Return the (x, y) coordinate for the center point of the cell that contains the specified text.  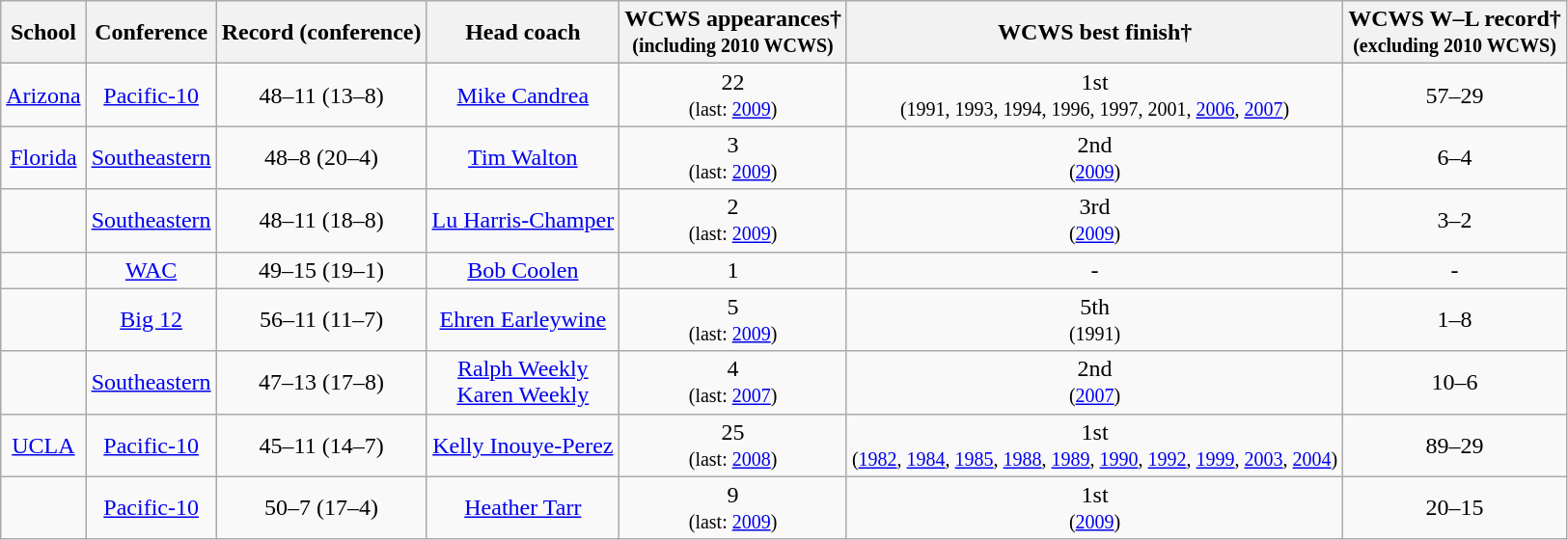
2nd (2009) (1094, 158)
9 (last: 2009) (733, 507)
Lu Harris-Champer (523, 220)
56–11 (11–7) (321, 320)
Ralph WeeklyKaren Weekly (523, 382)
48–8 (20–4) (321, 158)
1st (1982, 1984, 1985, 1988, 1989, 1990, 1992, 1999, 2003, 2004) (1094, 445)
2 (last: 2009) (733, 220)
45–11 (14–7) (321, 445)
1 (733, 270)
1–8 (1455, 320)
48–11 (18–8) (321, 220)
3rd (2009) (1094, 220)
Ehren Earleywine (523, 320)
49–15 (19–1) (321, 270)
Kelly Inouye-Perez (523, 445)
57–29 (1455, 94)
3 (last: 2009) (733, 158)
22 (last: 2009) (733, 94)
Heather Tarr (523, 507)
WAC (151, 270)
Head coach (523, 33)
Mike Candrea (523, 94)
47–13 (17–8) (321, 382)
5th (1991) (1094, 320)
School (43, 33)
4 (last: 2007) (733, 382)
Tim Walton (523, 158)
25 (last: 2008) (733, 445)
20–15 (1455, 507)
WCWS W–L record† (excluding 2010 WCWS) (1455, 33)
6–4 (1455, 158)
Record (conference) (321, 33)
Arizona (43, 94)
10–6 (1455, 382)
WCWS appearances† (including 2010 WCWS) (733, 33)
UCLA (43, 445)
1st(1991, 1993, 1994, 1996, 1997, 2001, 2006, 2007) (1094, 94)
Big 12 (151, 320)
2nd (2007) (1094, 382)
Bob Coolen (523, 270)
3–2 (1455, 220)
89–29 (1455, 445)
1st (2009) (1094, 507)
Conference (151, 33)
48–11 (13–8) (321, 94)
WCWS best finish† (1094, 33)
5 (last: 2009) (733, 320)
Florida (43, 158)
50–7 (17–4) (321, 507)
